Capture the cell that displays the provided text and extract its [x, y] central coordinate. 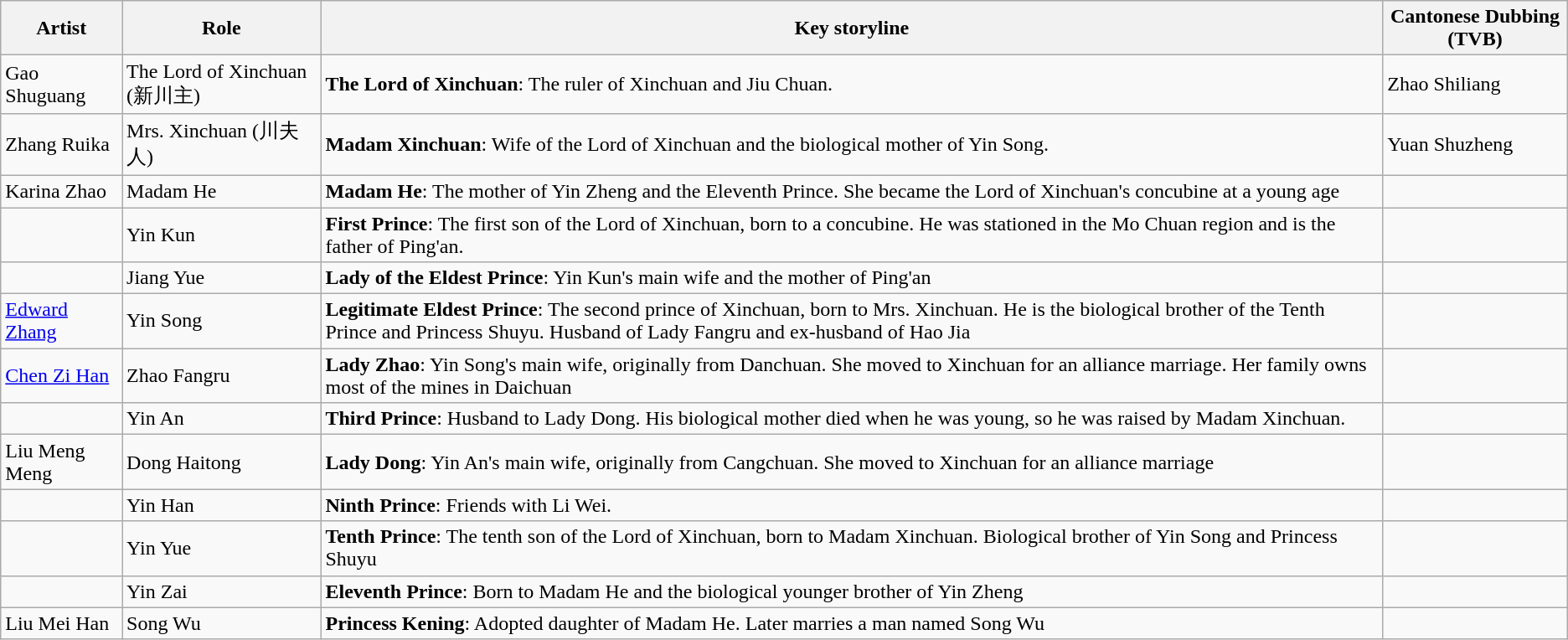
Yin Song [221, 322]
Zhao Fangru [221, 375]
Third Prince: Husband to Lady Dong. His biological mother died when he was young, so he was raised by Madam Xinchuan. [852, 419]
First Prince: The first son of the Lord of Xinchuan, born to a concubine. He was stationed in the Mo Chuan region and is the father of Ping'an. [852, 235]
Lady of the Eldest Prince: Yin Kun's main wife and the mother of Ping'an [852, 278]
Eleventh Prince: Born to Madam He and the biological younger brother of Yin Zheng [852, 591]
Artist [62, 28]
Liu Mei Han [62, 623]
The Lord of Xinchuan (新川主) [221, 85]
Dong Haitong [221, 462]
Yuan Shuzheng [1475, 144]
Yin An [221, 419]
Yin Zai [221, 591]
Cantonese Dubbing (TVB) [1475, 28]
Madam He [221, 191]
Lady Dong: Yin An's main wife, originally from Cangchuan. She moved to Xinchuan for an alliance marriage [852, 462]
Yin Kun [221, 235]
The Lord of Xinchuan: The ruler of Xinchuan and Jiu Chuan. [852, 85]
Role [221, 28]
Ninth Prince: Friends with Li Wei. [852, 505]
Princess Kening: Adopted daughter of Madam He. Later marries a man named Song Wu [852, 623]
Madam He: The mother of Yin Zheng and the Eleventh Prince. She became the Lord of Xinchuan's concubine at a young age [852, 191]
Zhang Ruika [62, 144]
Karina Zhao [62, 191]
Chen Zi Han [62, 375]
Mrs. Xinchuan (川夫人) [221, 144]
Jiang Yue [221, 278]
Key storyline [852, 28]
Tenth Prince: The tenth son of the Lord of Xinchuan, born to Madam Xinchuan. Biological brother of Yin Song and Princess Shuyu [852, 548]
Madam Xinchuan: Wife of the Lord of Xinchuan and the biological mother of Yin Song. [852, 144]
Song Wu [221, 623]
Liu Meng Meng [62, 462]
Edward Zhang [62, 322]
Yin Han [221, 505]
Gao Shuguang [62, 85]
Yin Yue [221, 548]
Zhao Shiliang [1475, 85]
